Provide the (X, Y) coordinate of the cell's center where the given text is located.  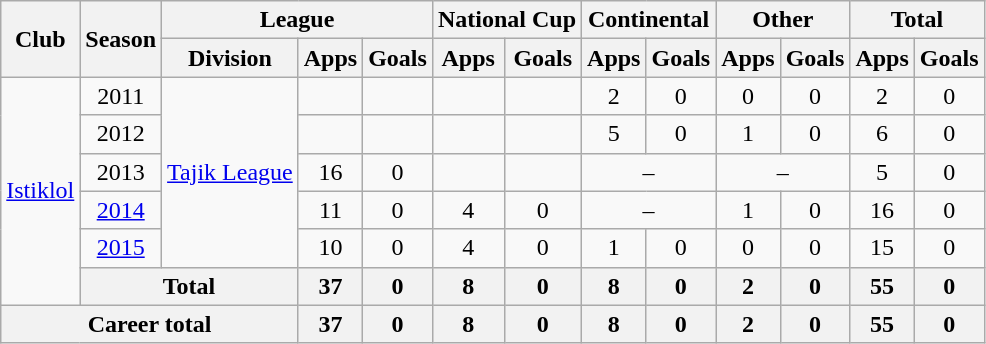
League (298, 20)
2012 (121, 134)
Istiklol (40, 191)
Season (121, 39)
Club (40, 39)
Division (230, 58)
6 (882, 134)
Tajik League (230, 172)
10 (330, 248)
2015 (121, 248)
15 (882, 248)
National Cup (506, 20)
2011 (121, 96)
Career total (150, 324)
2014 (121, 210)
2013 (121, 172)
Continental (649, 20)
11 (330, 210)
Other (783, 20)
